Output the [X, Y] coordinate of the center of the cell containing the given text.  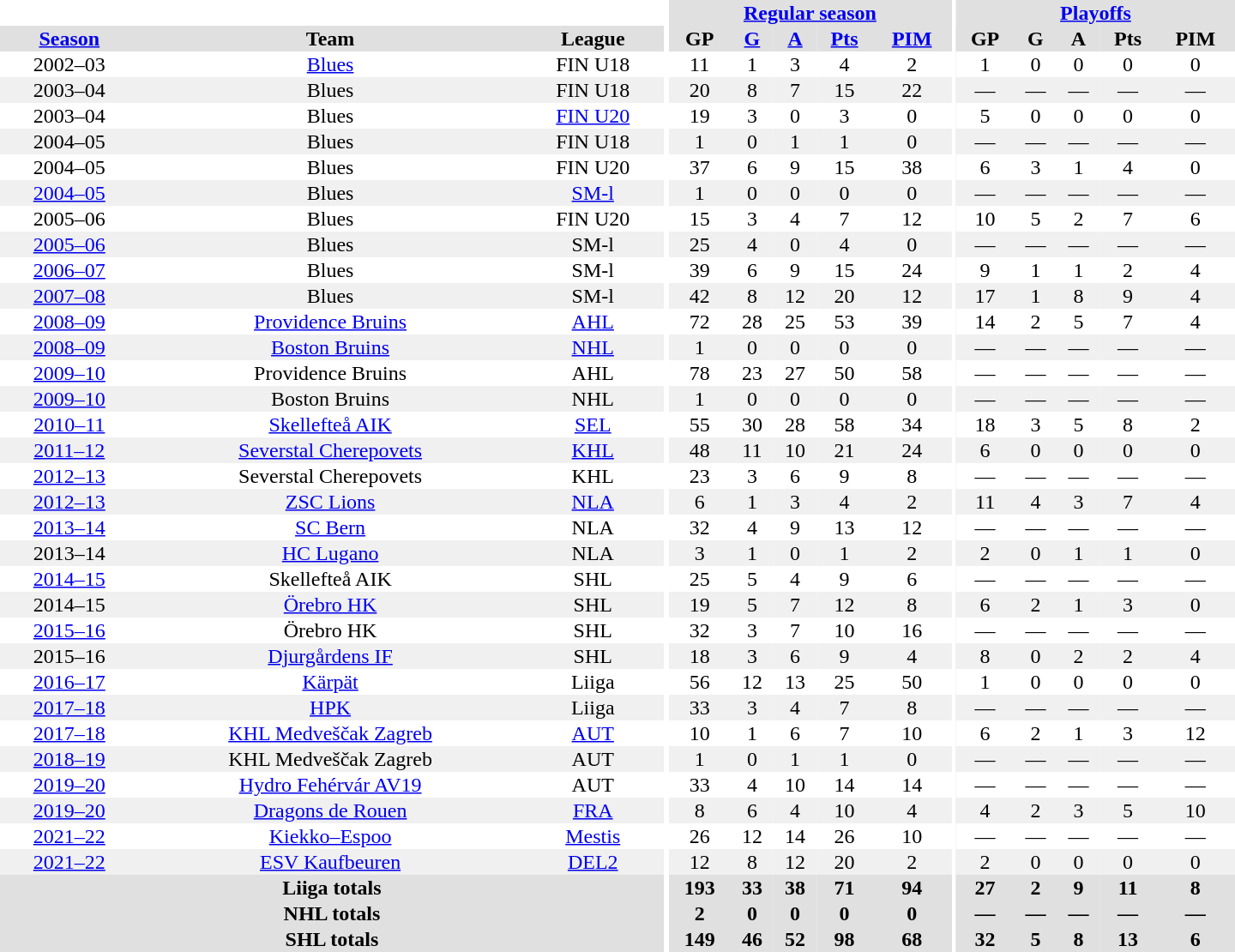
Kärpät [331, 682]
Team [331, 39]
21 [844, 450]
SHL totals [332, 939]
HC Lugano [331, 553]
League [593, 39]
17 [985, 296]
Dragons de Rouen [331, 810]
Playoffs [1096, 13]
SEL [593, 425]
ZSC Lions [331, 502]
42 [699, 296]
78 [699, 373]
30 [752, 425]
Season [69, 39]
Liiga totals [332, 888]
52 [795, 939]
2010–11 [69, 425]
2002–03 [69, 64]
149 [699, 939]
Regular season [810, 13]
HPK [331, 708]
2007–08 [69, 296]
48 [699, 450]
2016–17 [69, 682]
72 [699, 322]
Hydro Fehérvár AV19 [331, 785]
55 [699, 425]
Djurgårdens IF [331, 656]
DEL2 [593, 862]
34 [912, 425]
FRA [593, 810]
94 [912, 888]
2006–07 [69, 270]
Mestis [593, 836]
71 [844, 888]
68 [912, 939]
ESV Kaufbeuren [331, 862]
46 [752, 939]
16 [912, 630]
56 [699, 682]
53 [844, 322]
193 [699, 888]
2018–19 [69, 759]
22 [912, 90]
98 [844, 939]
37 [699, 167]
SC Bern [331, 527]
Kiekko–Espoo [331, 836]
2011–12 [69, 450]
NHL totals [332, 913]
